Scan for the cell matching the given text and deliver its [X, Y] coordinate at center. 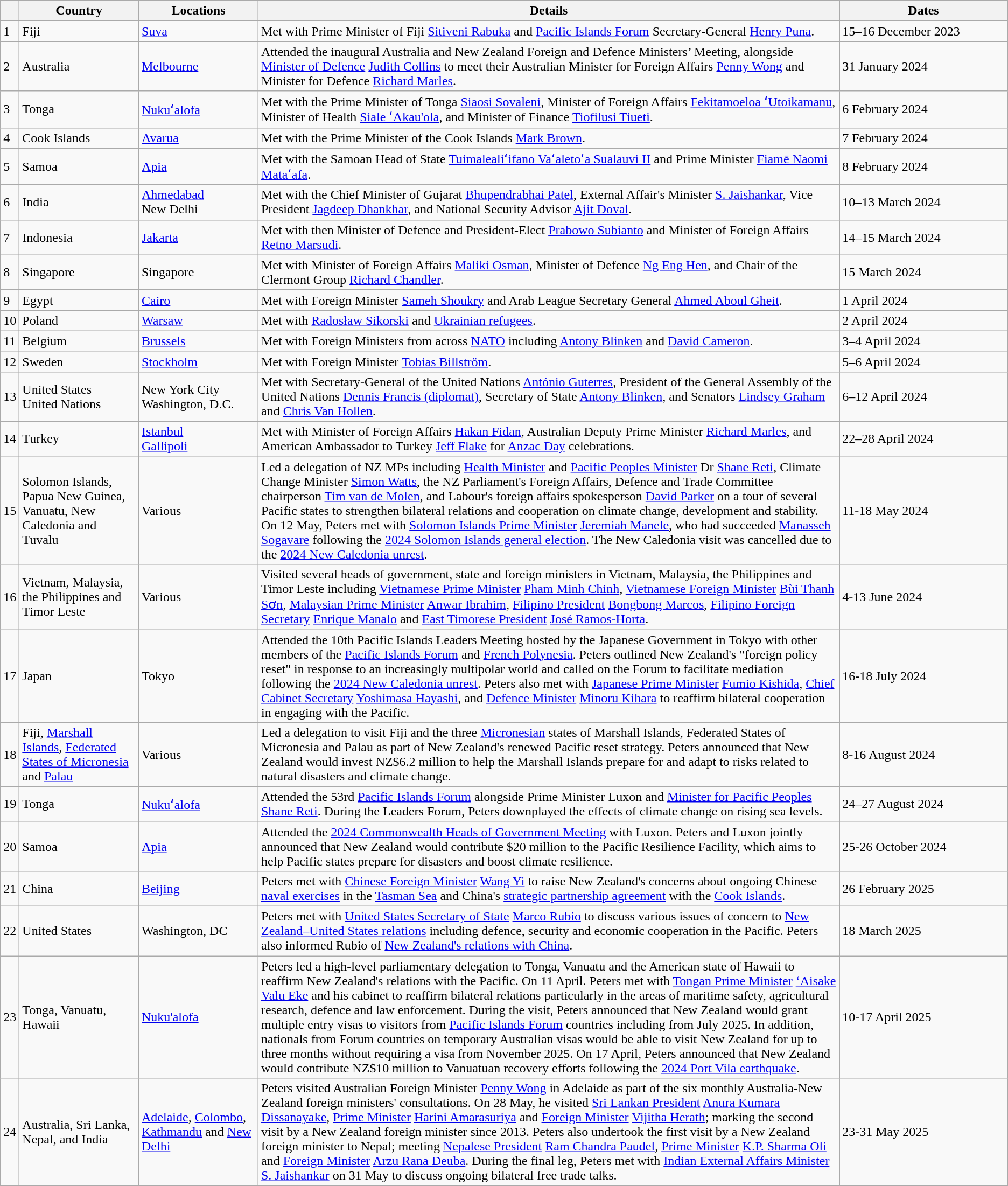
Melbourne [198, 66]
14 [10, 439]
22 [10, 931]
Country [79, 11]
22–28 April 2024 [924, 439]
Dates [924, 11]
AhmedabadNew Delhi [198, 203]
Warsaw [198, 320]
Poland [79, 320]
Met with Prime Minister of Fiji Sitiveni Rabuka and Pacific Islands Forum Secretary-General Henry Puna. [548, 31]
16 [10, 597]
10-17 April 2025 [924, 1017]
Met with Foreign Ministers from across NATO including Antony Blinken and David Cameron. [548, 341]
4-13 June 2024 [924, 597]
15–16 December 2023 [924, 31]
7 [10, 237]
9 [10, 300]
Sweden [79, 361]
Cook Islands [79, 138]
Brussels [198, 341]
Australia [79, 66]
China [79, 889]
Vietnam, Malaysia, the Philippines and Timor Leste [79, 597]
Fiji, Marshall Islands, Federated States of Micronesia and Palau [79, 754]
6 February 2024 [924, 109]
Washington, DC [198, 931]
Met with Radosław Sikorski and Ukrainian refugees. [548, 320]
Stockholm [198, 361]
New York CityWashington, D.C. [198, 397]
11 [10, 341]
3 [10, 109]
17 [10, 675]
8 February 2024 [924, 166]
5 [10, 166]
Tokyo [198, 675]
Jakarta [198, 237]
24 [10, 1132]
Met with the Samoan Head of State Tuimalealiʻifano Vaʻaletoʻa Sualauvi II and Prime Minister Fiamē Naomi Mataʻafa. [548, 166]
Japan [79, 675]
20 [10, 847]
15 March 2024 [924, 273]
10 [10, 320]
8 [10, 273]
6–12 April 2024 [924, 397]
10–13 March 2024 [924, 203]
Met with then Minister of Defence and President-Elect Prabowo Subianto and Minister of Foreign Affairs Retno Marsudi. [548, 237]
13 [10, 397]
8-16 August 2024 [924, 754]
14–15 March 2024 [924, 237]
Egypt [79, 300]
Tonga, Vanuatu, Hawaii [79, 1017]
Indonesia [79, 237]
IstanbulGallipoli [198, 439]
Cairo [198, 300]
Turkey [79, 439]
United States [79, 931]
18 March 2025 [924, 931]
3–4 April 2024 [924, 341]
23 [10, 1017]
Nuku'alofa [198, 1017]
Solomon Islands, Papua New Guinea, Vanuatu, New Caledonia and Tuvalu [79, 511]
Suva [198, 31]
7 February 2024 [924, 138]
Belgium [79, 341]
16-18 July 2024 [924, 675]
18 [10, 754]
Adelaide, Colombo, Kathmandu and New Delhi [198, 1132]
Avarua [198, 138]
2 [10, 66]
1 [10, 31]
25-26 October 2024 [924, 847]
21 [10, 889]
India [79, 203]
11-18 May 2024 [924, 511]
31 January 2024 [924, 66]
23-31 May 2025 [924, 1132]
Met with Foreign Minister Tobias Billström. [548, 361]
Met with Foreign Minister Sameh Shoukry and Arab League Secretary General Ahmed Aboul Gheit. [548, 300]
Met with the Prime Minister of the Cook Islands Mark Brown. [548, 138]
12 [10, 361]
15 [10, 511]
Met with Minister of Foreign Affairs Maliki Osman, Minister of Defence Ng Eng Hen, and Chair of the Clermont Group Richard Chandler. [548, 273]
Beijing [198, 889]
Locations [198, 11]
6 [10, 203]
1 April 2024 [924, 300]
5–6 April 2024 [924, 361]
Details [548, 11]
United StatesUnited Nations [79, 397]
19 [10, 804]
4 [10, 138]
Australia, Sri Lanka, Nepal, and India [79, 1132]
24–27 August 2024 [924, 804]
26 February 2025 [924, 889]
Fiji [79, 31]
2 April 2024 [924, 320]
